Return the (X, Y) coordinate for the center point of the cell that contains the specified text.  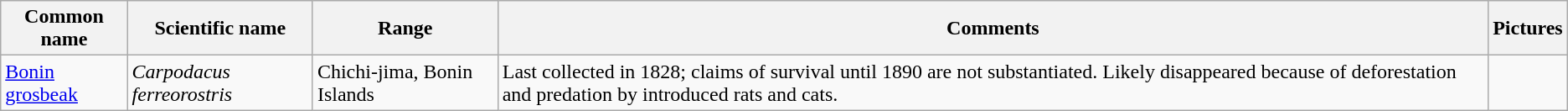
Scientific name (219, 29)
Comments (993, 29)
Bonin grosbeak (64, 82)
Chichi-jima, Bonin Islands (405, 82)
Range (405, 29)
Common name (64, 29)
Carpodacus ferreorostris (219, 82)
Pictures (1528, 29)
